Determine the [x, y] coordinate at the center of the cell enclosing the given text.  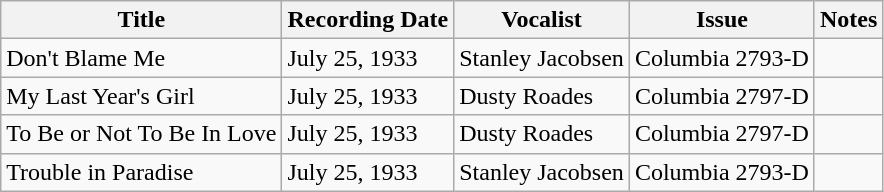
My Last Year's Girl [142, 96]
Don't Blame Me [142, 58]
Issue [722, 20]
Vocalist [542, 20]
Trouble in Paradise [142, 172]
Title [142, 20]
Recording Date [368, 20]
To Be or Not To Be In Love [142, 134]
Notes [848, 20]
